Determine the [X, Y] coordinate at the center of the cell enclosing the given text.  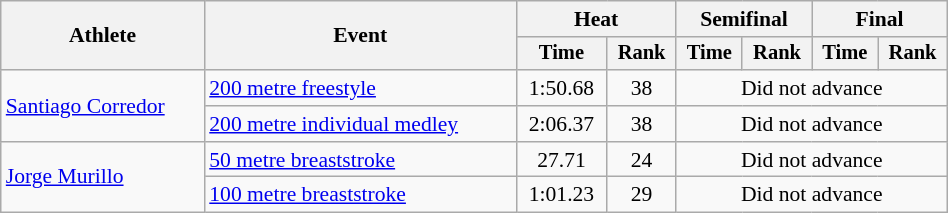
Santiago Corredor [102, 106]
Heat [596, 19]
Jorge Murillo [102, 178]
1:50.68 [562, 88]
200 metre individual medley [360, 124]
2:06.37 [562, 124]
27.71 [562, 160]
100 metre breaststroke [360, 195]
Athlete [102, 36]
29 [642, 195]
Event [360, 36]
Semifinal [744, 19]
1:01.23 [562, 195]
Final [880, 19]
24 [642, 160]
200 metre freestyle [360, 88]
50 metre breaststroke [360, 160]
